Find where the given text appears and provide that cell's center as [X, Y] coordinate. 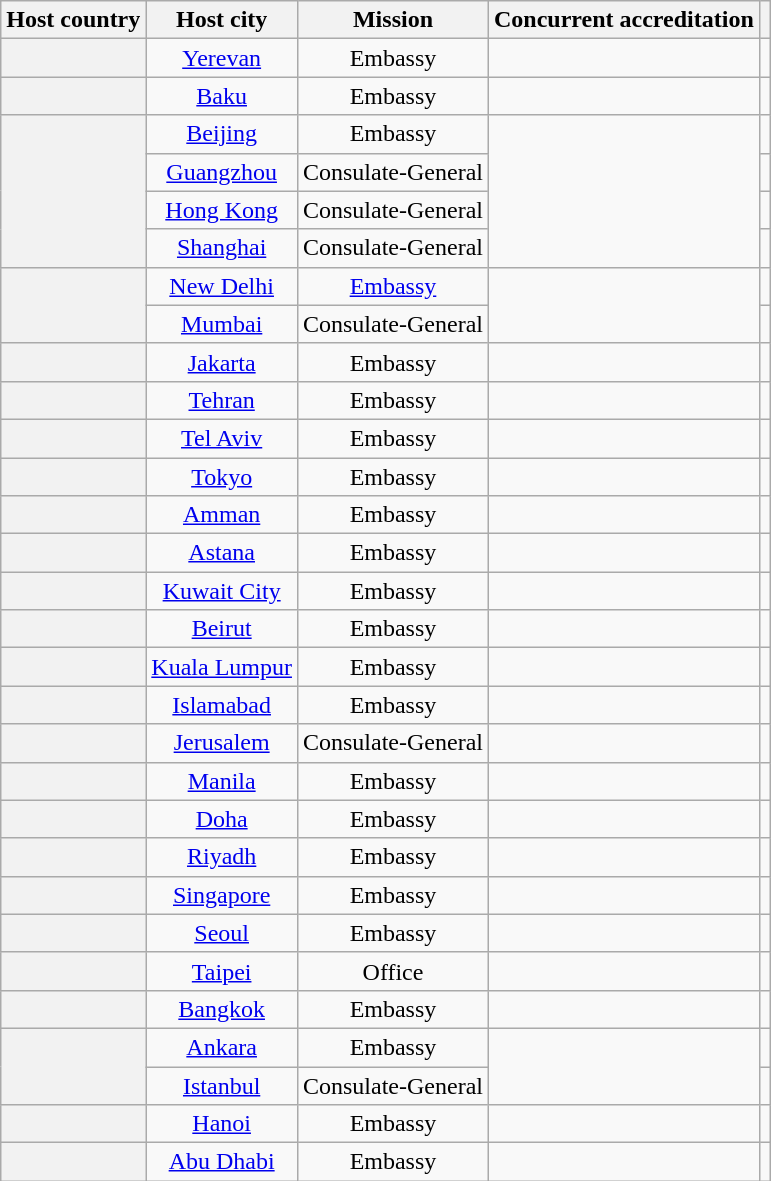
Jerusalem [222, 743]
Manila [222, 781]
Islamabad [222, 705]
Seoul [222, 933]
Ankara [222, 1047]
Singapore [222, 895]
Hong Kong [222, 210]
Hanoi [222, 1124]
Yerevan [222, 58]
Amman [222, 515]
Beirut [222, 629]
Istanbul [222, 1085]
Doha [222, 819]
Jakarta [222, 362]
Guangzhou [222, 172]
Kuwait City [222, 591]
Riyadh [222, 857]
Mission [392, 20]
Tokyo [222, 477]
Bangkok [222, 1009]
Mumbai [222, 324]
Office [392, 971]
Taipei [222, 971]
Tel Aviv [222, 438]
Beijing [222, 134]
Host city [222, 20]
Tehran [222, 400]
Kuala Lumpur [222, 667]
Concurrent accreditation [624, 20]
New Delhi [222, 286]
Shanghai [222, 248]
Abu Dhabi [222, 1162]
Baku [222, 96]
Host country [74, 20]
Astana [222, 553]
